From the cell containing the given text, extract its center point as [x, y] coordinate. 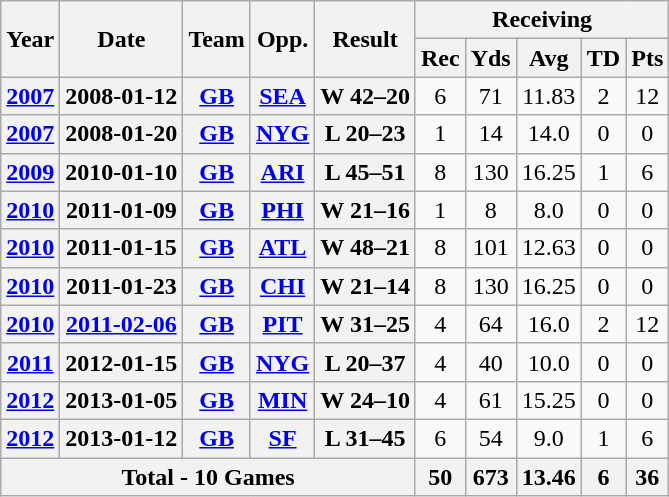
2011-01-09 [122, 210]
W 21–16 [366, 210]
12.63 [548, 248]
9.0 [548, 438]
W 42–20 [366, 96]
2012-01-15 [122, 362]
8.0 [548, 210]
Receiving [542, 20]
64 [490, 324]
61 [490, 400]
Pts [648, 58]
W 48–21 [366, 248]
SF [282, 438]
40 [490, 362]
W 24–10 [366, 400]
Rec [440, 58]
PIT [282, 324]
36 [648, 477]
Total - 10 Games [208, 477]
2011-01-15 [122, 248]
CHI [282, 286]
2009 [30, 172]
10.0 [548, 362]
ATL [282, 248]
673 [490, 477]
2011-01-23 [122, 286]
Result [366, 39]
W 31–25 [366, 324]
TD [603, 58]
Opp. [282, 39]
101 [490, 248]
14.0 [548, 134]
2011 [30, 362]
L 20–23 [366, 134]
2008-01-12 [122, 96]
W 21–14 [366, 286]
MIN [282, 400]
L 20–37 [366, 362]
ARI [282, 172]
Date [122, 39]
11.83 [548, 96]
13.46 [548, 477]
Avg [548, 58]
L 45–51 [366, 172]
Team [217, 39]
SEA [282, 96]
15.25 [548, 400]
2008-01-20 [122, 134]
71 [490, 96]
16.0 [548, 324]
L 31–45 [366, 438]
2011-02-06 [122, 324]
54 [490, 438]
2013-01-12 [122, 438]
2013-01-05 [122, 400]
50 [440, 477]
14 [490, 134]
Yds [490, 58]
Year [30, 39]
2010-01-10 [122, 172]
PHI [282, 210]
